Capture the cell that displays the provided text and extract its (x, y) central coordinate. 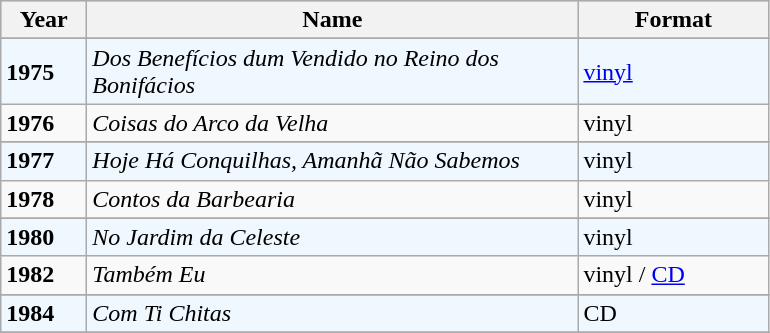
Coisas do Arco da Velha (332, 123)
1975 (44, 72)
1984 (44, 313)
Também Eu (332, 275)
1982 (44, 275)
1980 (44, 237)
Contos da Barbearia (332, 199)
CD (674, 313)
Dos Benefícios dum Vendido no Reino dos Bonifácios (332, 72)
1978 (44, 199)
No Jardim da Celeste (332, 237)
Name (332, 20)
Year (44, 20)
1976 (44, 123)
Hoje Há Conquilhas, Amanhã Não Sabemos (332, 161)
1977 (44, 161)
Com Ti Chitas (332, 313)
Format (674, 20)
vinyl / CD (674, 275)
